Locate the cell with the specified text and output its [X, Y] center coordinate. 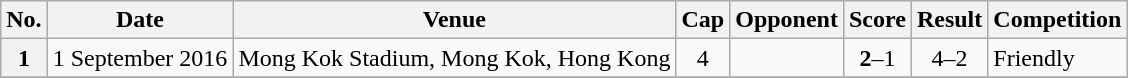
Result [949, 20]
Cap [703, 20]
2–1 [877, 58]
No. [24, 20]
Venue [454, 20]
Score [877, 20]
1 [24, 58]
Date [140, 20]
Friendly [1058, 58]
4 [703, 58]
1 September 2016 [140, 58]
4–2 [949, 58]
Opponent [787, 20]
Competition [1058, 20]
Mong Kok Stadium, Mong Kok, Hong Kong [454, 58]
